Find where the given text appears and provide that cell's center as (x, y) coordinate. 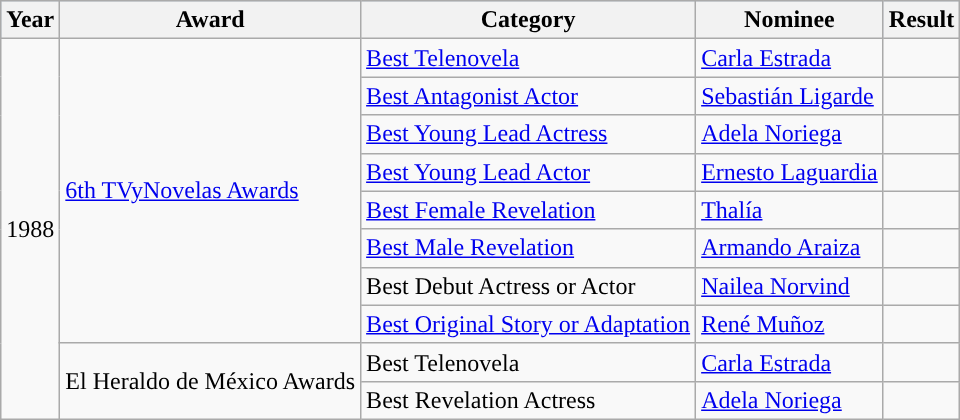
Best Female Revelation (528, 210)
Best Antagonist Actor (528, 96)
Result (921, 20)
Best Male Revelation (528, 248)
6th TVyNovelas Awards (210, 191)
Best Debut Actress or Actor (528, 286)
Nominee (790, 20)
El Heraldo de México Awards (210, 381)
Ernesto Laguardia (790, 172)
Best Revelation Actress (528, 400)
Award (210, 20)
1988 (30, 230)
Armando Araiza (790, 248)
Sebastián Ligarde (790, 96)
Category (528, 20)
Year (30, 20)
René Muñoz (790, 324)
Best Young Lead Actress (528, 134)
Thalía (790, 210)
Nailea Norvind (790, 286)
Best Original Story or Adaptation (528, 324)
Best Young Lead Actor (528, 172)
